Pinpoint the cell where the given text exists, returning its [x, y] midpoint coordinate. 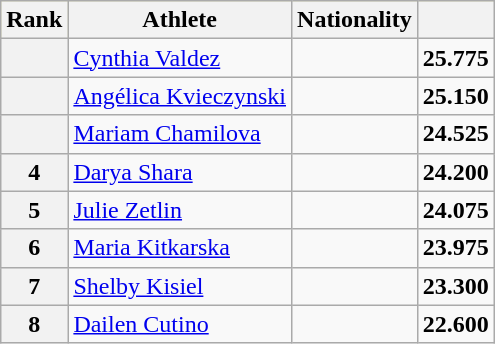
8 [34, 324]
Maria Kitkarska [180, 248]
Shelby Kisiel [180, 286]
Mariam Chamilova [180, 134]
Rank [34, 20]
Athlete [180, 20]
7 [34, 286]
Nationality [355, 20]
Darya Shara [180, 172]
5 [34, 210]
23.300 [456, 286]
4 [34, 172]
24.525 [456, 134]
Cynthia Valdez [180, 58]
24.075 [456, 210]
22.600 [456, 324]
23.975 [456, 248]
Angélica Kvieczynski [180, 96]
25.150 [456, 96]
Dailen Cutino [180, 324]
6 [34, 248]
24.200 [456, 172]
25.775 [456, 58]
Julie Zetlin [180, 210]
